Identify which cell holds the provided text, then report its (x, y) central coordinate. 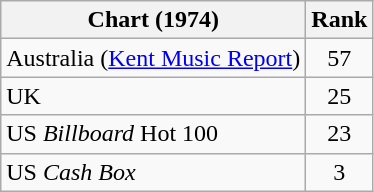
3 (340, 172)
US Billboard Hot 100 (154, 134)
25 (340, 96)
Chart (1974) (154, 20)
UK (154, 96)
Rank (340, 20)
23 (340, 134)
Australia (Kent Music Report) (154, 58)
57 (340, 58)
US Cash Box (154, 172)
